Scan for the cell matching the given text and deliver its [X, Y] coordinate at center. 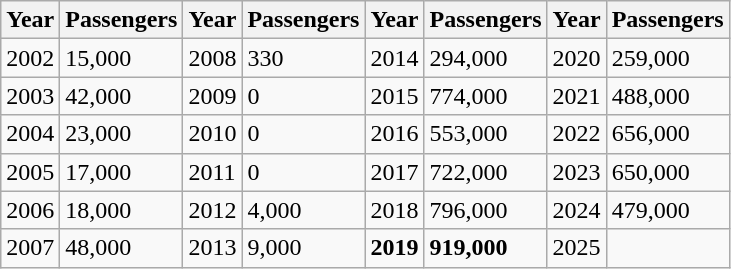
722,000 [486, 172]
796,000 [486, 210]
2014 [394, 58]
2016 [394, 134]
9,000 [304, 248]
774,000 [486, 96]
2004 [30, 134]
479,000 [668, 210]
2017 [394, 172]
330 [304, 58]
2007 [30, 248]
553,000 [486, 134]
488,000 [668, 96]
294,000 [486, 58]
2012 [212, 210]
15,000 [122, 58]
656,000 [668, 134]
18,000 [122, 210]
650,000 [668, 172]
42,000 [122, 96]
48,000 [122, 248]
2024 [576, 210]
2006 [30, 210]
919,000 [486, 248]
4,000 [304, 210]
2009 [212, 96]
17,000 [122, 172]
2011 [212, 172]
2005 [30, 172]
2025 [576, 248]
2020 [576, 58]
2008 [212, 58]
2015 [394, 96]
2023 [576, 172]
259,000 [668, 58]
23,000 [122, 134]
2003 [30, 96]
2010 [212, 134]
2013 [212, 248]
2019 [394, 248]
2022 [576, 134]
2002 [30, 58]
2018 [394, 210]
2021 [576, 96]
